Provide the (X, Y) coordinate of the cell's center where the given text is located.  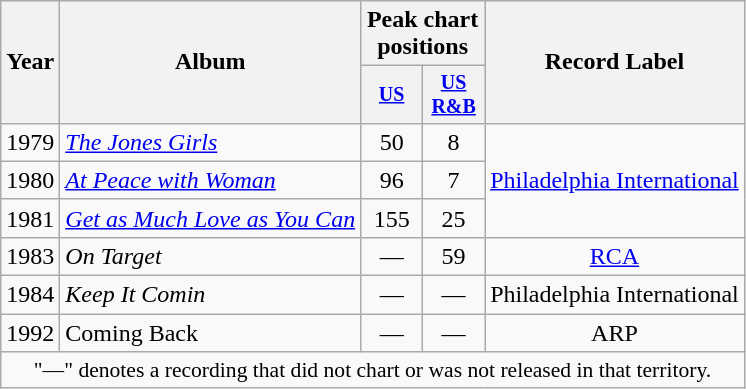
Coming Back (210, 333)
1983 (30, 256)
1979 (30, 142)
1992 (30, 333)
96 (392, 180)
US R&B (454, 94)
Year (30, 62)
59 (454, 256)
Album (210, 62)
Get as Much Love as You Can (210, 218)
"—" denotes a recording that did not chart or was not released in that territory. (373, 370)
Peak chart positions (423, 34)
50 (392, 142)
On Target (210, 256)
1984 (30, 295)
1980 (30, 180)
1981 (30, 218)
7 (454, 180)
At Peace with Woman (210, 180)
US (392, 94)
155 (392, 218)
RCA (615, 256)
25 (454, 218)
Record Label (615, 62)
The Jones Girls (210, 142)
Keep It Comin (210, 295)
ARP (615, 333)
8 (454, 142)
